From the cell containing the given text, extract its center point as (x, y) coordinate. 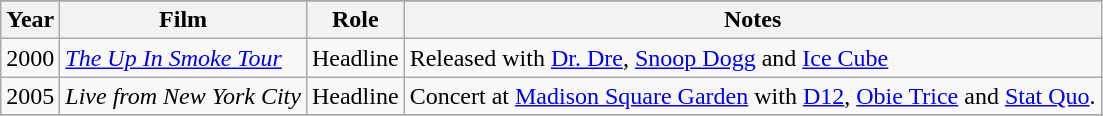
Role (355, 20)
Year (30, 20)
Film (184, 20)
2005 (30, 96)
Notes (752, 20)
The Up In Smoke Tour (184, 58)
2000 (30, 58)
Concert at Madison Square Garden with D12, Obie Trice and Stat Quo. (752, 96)
Released with Dr. Dre, Snoop Dogg and Ice Cube (752, 58)
Live from New York City (184, 96)
